From the cell containing the given text, extract its center point as [x, y] coordinate. 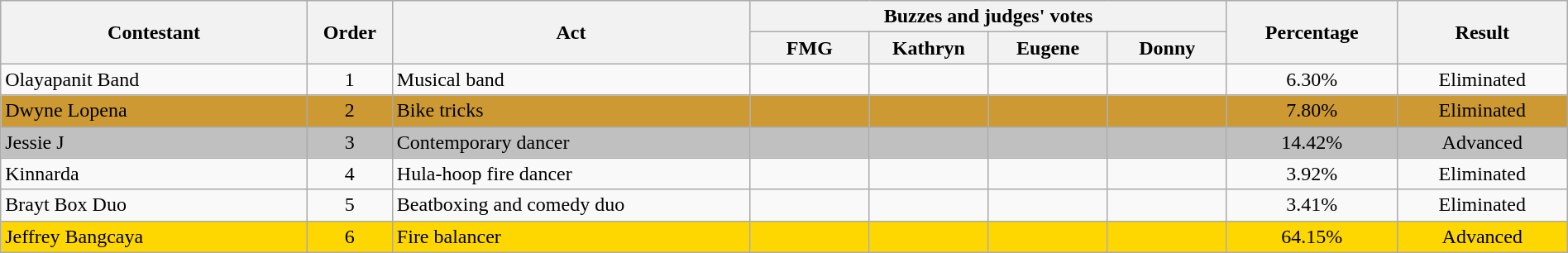
3.41% [1312, 205]
Result [1482, 32]
Musical band [571, 79]
Act [571, 32]
3 [349, 142]
4 [349, 174]
1 [349, 79]
Olayapanit Band [154, 79]
Kinnarda [154, 174]
FMG [810, 48]
Eugene [1048, 48]
Kathryn [929, 48]
6 [349, 236]
Brayt Box Duo [154, 205]
3.92% [1312, 174]
Hula-hoop fire dancer [571, 174]
7.80% [1312, 111]
Dwyne Lopena [154, 111]
Percentage [1312, 32]
Order [349, 32]
6.30% [1312, 79]
Jeffrey Bangcaya [154, 236]
5 [349, 205]
64.15% [1312, 236]
14.42% [1312, 142]
2 [349, 111]
Contemporary dancer [571, 142]
Fire balancer [571, 236]
Contestant [154, 32]
Bike tricks [571, 111]
Jessie J [154, 142]
Beatboxing and comedy duo [571, 205]
Buzzes and judges' votes [989, 17]
Donny [1167, 48]
